Return [x, y] of the center of cell containing provided text 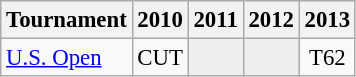
2012 [271, 20]
Tournament [66, 20]
2013 [327, 20]
2010 [160, 20]
2011 [216, 20]
CUT [160, 58]
U.S. Open [66, 58]
T62 [327, 58]
